Identify which cell holds the provided text, then report its [X, Y] central coordinate. 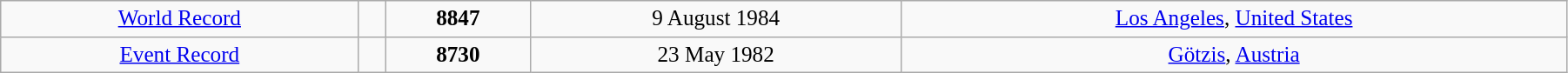
Event Record [179, 55]
9 August 1984 [716, 19]
23 May 1982 [716, 55]
8730 [458, 55]
8847 [458, 19]
Los Angeles, United States [1234, 19]
Götzis, Austria [1234, 55]
World Record [179, 19]
